Scan for the cell matching the given text and deliver its [X, Y] coordinate at center. 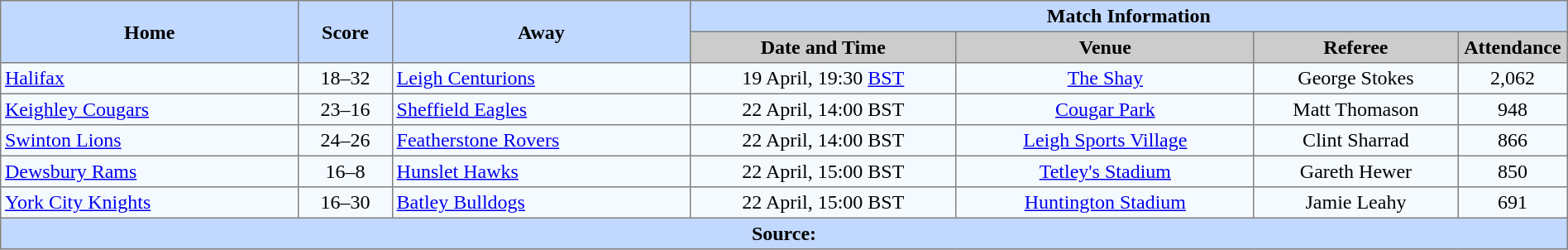
George Stokes [1355, 79]
691 [1513, 203]
Leigh Centurions [541, 79]
The Shay [1105, 79]
Referee [1355, 47]
866 [1513, 141]
Dewsbury Rams [150, 171]
Cougar Park [1105, 109]
Gareth Hewer [1355, 171]
19 April, 19:30 BST [823, 79]
850 [1513, 171]
948 [1513, 109]
16–8 [346, 171]
2,062 [1513, 79]
Tetley's Stadium [1105, 171]
Leigh Sports Village [1105, 141]
Match Information [1128, 17]
Away [541, 31]
Source: [784, 233]
Keighley Cougars [150, 109]
16–30 [346, 203]
Hunslet Hawks [541, 171]
Venue [1105, 47]
Clint Sharrad [1355, 141]
Swinton Lions [150, 141]
Sheffield Eagles [541, 109]
Attendance [1513, 47]
24–26 [346, 141]
Home [150, 31]
Featherstone Rovers [541, 141]
Huntington Stadium [1105, 203]
23–16 [346, 109]
Matt Thomason [1355, 109]
Jamie Leahy [1355, 203]
Date and Time [823, 47]
18–32 [346, 79]
Batley Bulldogs [541, 203]
Score [346, 31]
York City Knights [150, 203]
Halifax [150, 79]
